Locate the cell with the specified text and output its (X, Y) center coordinate. 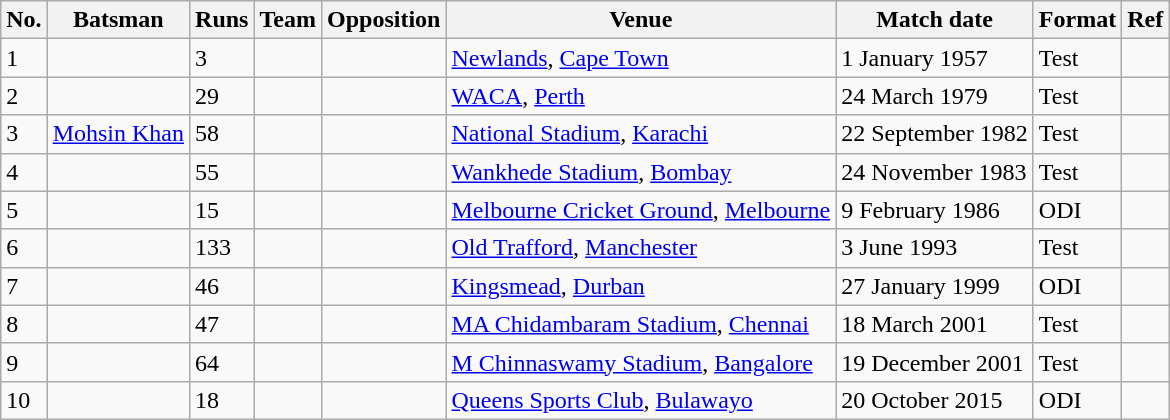
47 (222, 324)
Runs (222, 20)
Batsman (118, 20)
No. (24, 20)
MA Chidambaram Stadium, Chennai (641, 324)
5 (24, 210)
8 (24, 324)
Match date (935, 20)
9 February 1986 (935, 210)
46 (222, 286)
Format (1077, 20)
Opposition (384, 20)
22 September 1982 (935, 134)
Queens Sports Club, Bulawayo (641, 400)
Wankhede Stadium, Bombay (641, 172)
20 October 2015 (935, 400)
18 (222, 400)
10 (24, 400)
Mohsin Khan (118, 134)
WACA, Perth (641, 96)
Old Trafford, Manchester (641, 248)
M Chinnaswamy Stadium, Bangalore (641, 362)
6 (24, 248)
7 (24, 286)
1 January 1957 (935, 58)
18 March 2001 (935, 324)
64 (222, 362)
55 (222, 172)
National Stadium, Karachi (641, 134)
4 (24, 172)
Ref (1146, 20)
Newlands, Cape Town (641, 58)
24 March 1979 (935, 96)
58 (222, 134)
15 (222, 210)
Kingsmead, Durban (641, 286)
29 (222, 96)
27 January 1999 (935, 286)
24 November 1983 (935, 172)
9 (24, 362)
Melbourne Cricket Ground, Melbourne (641, 210)
Team (288, 20)
133 (222, 248)
3 June 1993 (935, 248)
1 (24, 58)
19 December 2001 (935, 362)
Venue (641, 20)
2 (24, 96)
